Output the [X, Y] coordinate of the center of the cell containing the given text.  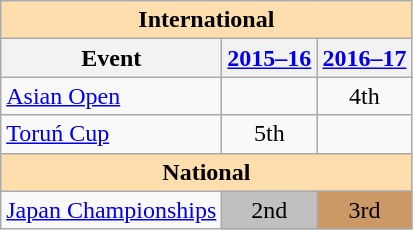
Toruń Cup [112, 134]
4th [364, 96]
International [206, 20]
5th [270, 134]
Event [112, 58]
3rd [364, 210]
2016–17 [364, 58]
Asian Open [112, 96]
2nd [270, 210]
Japan Championships [112, 210]
National [206, 172]
2015–16 [270, 58]
